Provide the [X, Y] coordinate of the cell's center where the given text is located.  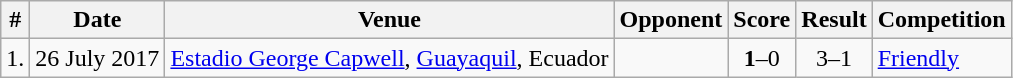
Date [98, 20]
Venue [390, 20]
Competition [942, 20]
1. [16, 58]
# [16, 20]
Friendly [942, 58]
Opponent [671, 20]
1–0 [762, 58]
26 July 2017 [98, 58]
Result [834, 20]
Estadio George Capwell, Guayaquil, Ecuador [390, 58]
3–1 [834, 58]
Score [762, 20]
